Extract the (X, Y) coordinate from the center of the cell holding the provided text.  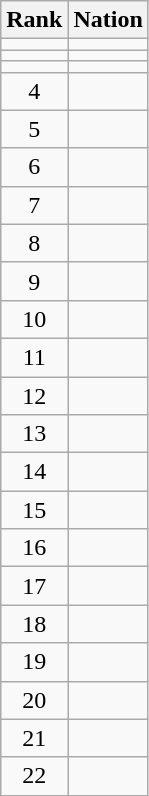
9 (34, 281)
17 (34, 586)
21 (34, 738)
22 (34, 776)
Rank (34, 20)
5 (34, 129)
14 (34, 472)
6 (34, 167)
20 (34, 700)
19 (34, 662)
10 (34, 319)
15 (34, 510)
18 (34, 624)
12 (34, 395)
7 (34, 205)
13 (34, 434)
8 (34, 243)
Nation (108, 20)
11 (34, 357)
4 (34, 91)
16 (34, 548)
